Return [x, y] of the center of cell containing provided text 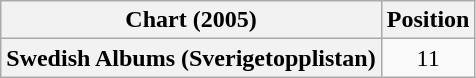
Chart (2005) [191, 20]
11 [428, 58]
Swedish Albums (Sverigetopplistan) [191, 58]
Position [428, 20]
